Extract the (X, Y) coordinate from the center of the cell holding the provided text.  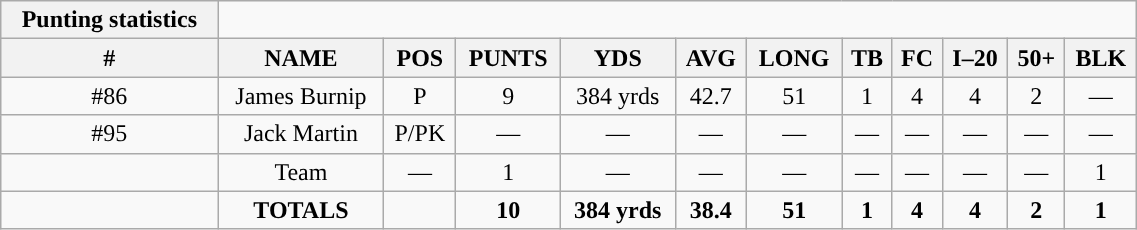
LONG (794, 58)
50+ (1036, 58)
BLK (1101, 58)
Punting statistics (110, 20)
TOTALS (301, 210)
#86 (110, 96)
James Burnip (301, 96)
42.7 (710, 96)
P/PK (420, 134)
9 (508, 96)
P (420, 96)
Team (301, 172)
NAME (301, 58)
# (110, 58)
AVG (710, 58)
POS (420, 58)
I–20 (975, 58)
38.4 (710, 210)
TB (867, 58)
FC (917, 58)
YDS (618, 58)
PUNTS (508, 58)
Jack Martin (301, 134)
10 (508, 210)
#95 (110, 134)
